Identify which cell holds the provided text, then report its [X, Y] central coordinate. 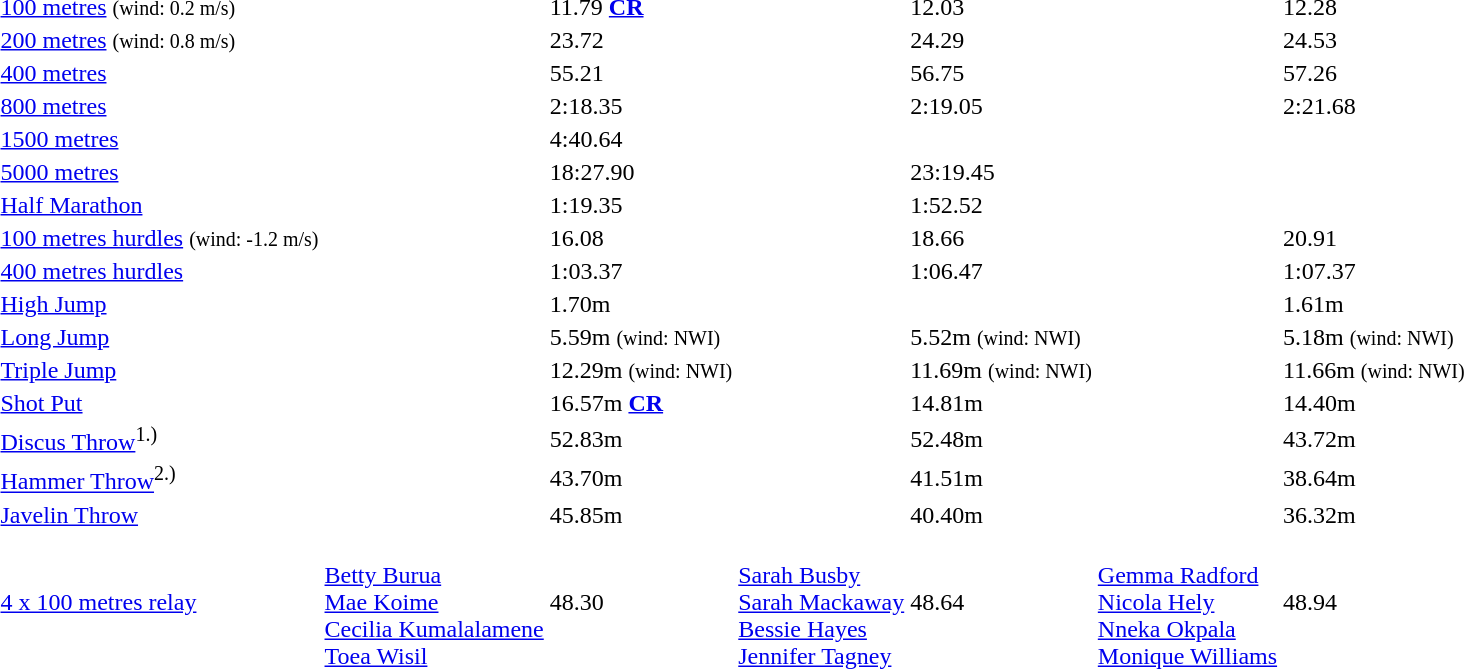
23:19.45 [1002, 172]
16.08 [641, 238]
16.57m CR [641, 403]
2:18.35 [641, 106]
1:19.35 [641, 205]
2:19.05 [1002, 106]
55.21 [641, 73]
18.66 [1002, 238]
1:52.52 [1002, 205]
23.72 [641, 40]
45.85m [641, 515]
14.81m [1002, 403]
11.69m (wind: NWI) [1002, 370]
41.51m [1002, 478]
52.48m [1002, 439]
1:06.47 [1002, 271]
40.40m [1002, 515]
12.29m (wind: NWI) [641, 370]
56.75 [1002, 73]
18:27.90 [641, 172]
24.29 [1002, 40]
5.59m (wind: NWI) [641, 337]
4:40.64 [641, 139]
52.83m [641, 439]
1.70m [641, 304]
5.52m (wind: NWI) [1002, 337]
43.70m [641, 478]
1:03.37 [641, 271]
